Extract the [X, Y] coordinate from the center of the cell holding the provided text.  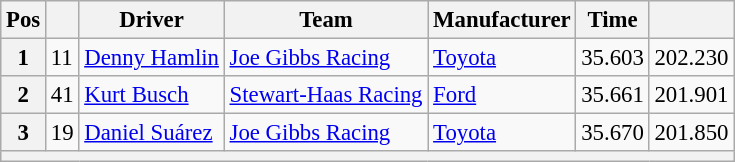
Pos [24, 20]
Daniel Suárez [152, 133]
1 [24, 58]
35.661 [612, 95]
35.670 [612, 133]
202.230 [692, 58]
Denny Hamlin [152, 58]
2 [24, 95]
41 [62, 95]
Driver [152, 20]
201.901 [692, 95]
201.850 [692, 133]
Kurt Busch [152, 95]
Stewart-Haas Racing [326, 95]
35.603 [612, 58]
Team [326, 20]
3 [24, 133]
11 [62, 58]
Time [612, 20]
Manufacturer [502, 20]
Ford [502, 95]
19 [62, 133]
